Pinpoint the cell where the given text exists, returning its [x, y] midpoint coordinate. 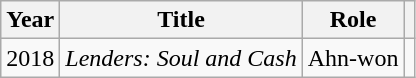
Lenders: Soul and Cash [181, 58]
2018 [30, 58]
Role [353, 20]
Ahn-won [353, 58]
Year [30, 20]
Title [181, 20]
